Provide the (X, Y) coordinate of the cell's center where the given text is located.  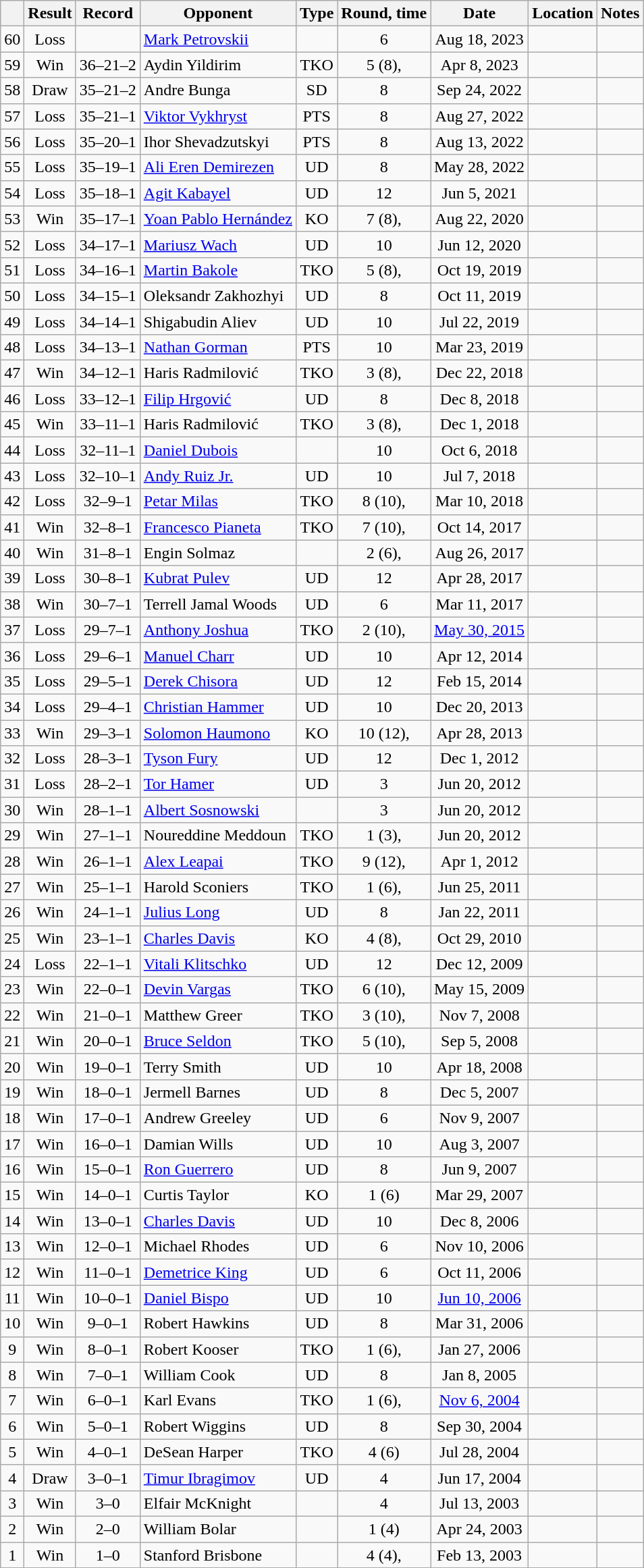
32–10–1 (108, 476)
11–0–1 (108, 1272)
Viktor Vykhryst (217, 116)
Ali Eren Demirezen (217, 167)
1 (4) (384, 1529)
May 28, 2022 (479, 167)
William Bolar (217, 1529)
22–0–1 (108, 990)
Aug 13, 2022 (479, 142)
32–11–1 (108, 450)
Mark Petrovskii (217, 39)
Aug 26, 2017 (479, 553)
23 (12, 990)
5–0–1 (108, 1426)
Dec 1, 2018 (479, 425)
May 30, 2015 (479, 630)
Michael Rhodes (217, 1247)
37 (12, 630)
25–1–1 (108, 887)
48 (12, 348)
13–0–1 (108, 1221)
Aug 27, 2022 (479, 116)
Feb 13, 2003 (479, 1555)
Tyson Fury (217, 759)
34–13–1 (108, 348)
24 (12, 964)
Vitali Klitschko (217, 964)
Jul 7, 2018 (479, 476)
35 (12, 681)
54 (12, 193)
1–0 (108, 1555)
Damian Wills (217, 1144)
34–15–1 (108, 296)
41 (12, 527)
5 (12, 1452)
Ihor Shevadzutskyi (217, 142)
33–12–1 (108, 399)
Curtis Taylor (217, 1195)
16–0–1 (108, 1144)
Robert Wiggins (217, 1426)
Robert Kooser (217, 1349)
35–20–1 (108, 142)
Aug 3, 2007 (479, 1144)
Timur Ibragimov (217, 1478)
Dec 1, 2012 (479, 759)
Stanford Brisbone (217, 1555)
Yoan Pablo Hernández (217, 219)
Apr 28, 2013 (479, 732)
14 (12, 1221)
1 (3), (384, 836)
Result (50, 13)
SD (317, 90)
26 (12, 913)
Mar 31, 2006 (479, 1324)
19–0–1 (108, 1066)
Oct 19, 2019 (479, 270)
7 (12, 1401)
Round, time (384, 13)
7 (10), (384, 527)
Dec 8, 2018 (479, 399)
Andre Bunga (217, 90)
46 (12, 399)
14–0–1 (108, 1195)
35–19–1 (108, 167)
DeSean Harper (217, 1452)
17–0–1 (108, 1118)
35–21–2 (108, 90)
35–18–1 (108, 193)
Noureddine Meddoun (217, 836)
Ron Guerrero (217, 1170)
49 (12, 322)
Harold Sconiers (217, 887)
Dec 22, 2018 (479, 373)
6 (10), (384, 990)
Filip Hrgović (217, 399)
Derek Chisora (217, 681)
Daniel Bispo (217, 1298)
Dec 5, 2007 (479, 1092)
Jun 12, 2020 (479, 244)
Martin Bakole (217, 270)
32–9–1 (108, 502)
30–7–1 (108, 604)
Nathan Gorman (217, 348)
Sep 5, 2008 (479, 1041)
3–0 (108, 1503)
15 (12, 1195)
Jermell Barnes (217, 1092)
Oct 14, 2017 (479, 527)
21 (12, 1041)
William Cook (217, 1375)
58 (12, 90)
Location (563, 13)
8 (10), (384, 502)
Opponent (217, 13)
47 (12, 373)
44 (12, 450)
Jun 17, 2004 (479, 1478)
10 (12), (384, 732)
Andy Ruiz Jr. (217, 476)
29 (12, 836)
30 (12, 810)
Engin Solmaz (217, 553)
Apr 1, 2012 (479, 861)
Jan 27, 2006 (479, 1349)
4 (4), (384, 1555)
36 (12, 655)
Albert Sosnowski (217, 810)
20–0–1 (108, 1041)
59 (12, 65)
1 (12, 1555)
Andrew Greeley (217, 1118)
28–2–1 (108, 784)
35–21–1 (108, 116)
Apr 18, 2008 (479, 1066)
22 (12, 1015)
Apr 8, 2023 (479, 65)
Sep 30, 2004 (479, 1426)
Nov 9, 2007 (479, 1118)
Agit Kabayel (217, 193)
9–0–1 (108, 1324)
3 (10), (384, 1015)
Jan 8, 2005 (479, 1375)
35–17–1 (108, 219)
Anthony Joshua (217, 630)
56 (12, 142)
15–0–1 (108, 1170)
26–1–1 (108, 861)
51 (12, 270)
27–1–1 (108, 836)
8–0–1 (108, 1349)
29–6–1 (108, 655)
Mariusz Wach (217, 244)
34–17–1 (108, 244)
Record (108, 13)
Nov 10, 2006 (479, 1247)
31 (12, 784)
Manuel Charr (217, 655)
43 (12, 476)
55 (12, 167)
31–8–1 (108, 553)
Daniel Dubois (217, 450)
34–14–1 (108, 322)
Tor Hamer (217, 784)
Jan 22, 2011 (479, 913)
4–0–1 (108, 1452)
10–0–1 (108, 1298)
2 (6), (384, 553)
Jul 13, 2003 (479, 1503)
Date (479, 13)
12–0–1 (108, 1247)
27 (12, 887)
Jul 22, 2019 (479, 322)
Aydin Yildirim (217, 65)
60 (12, 39)
7–0–1 (108, 1375)
29–5–1 (108, 681)
Solomon Haumono (217, 732)
42 (12, 502)
18 (12, 1118)
Notes (620, 13)
52 (12, 244)
9 (12, 1349)
2–0 (108, 1529)
40 (12, 553)
4 (8), (384, 938)
Apr 12, 2014 (479, 655)
33 (12, 732)
Oct 11, 2006 (479, 1272)
32 (12, 759)
23–1–1 (108, 938)
Jun 25, 2011 (479, 887)
Nov 6, 2004 (479, 1401)
Christian Hammer (217, 707)
Devin Vargas (217, 990)
4 (6) (384, 1452)
34 (12, 707)
Apr 24, 2003 (479, 1529)
Karl Evans (217, 1401)
Oct 29, 2010 (479, 938)
Julius Long (217, 913)
Mar 29, 2007 (479, 1195)
Francesco Pianeta (217, 527)
Robert Hawkins (217, 1324)
Oct 6, 2018 (479, 450)
Alex Leapai (217, 861)
Mar 10, 2018 (479, 502)
2 (12, 1529)
9 (12), (384, 861)
30–8–1 (108, 578)
20 (12, 1066)
Jun 5, 2021 (479, 193)
Demetrice King (217, 1272)
13 (12, 1247)
45 (12, 425)
2 (10), (384, 630)
11 (12, 1298)
29–7–1 (108, 630)
39 (12, 578)
Jun 10, 2006 (479, 1298)
Dec 20, 2013 (479, 707)
34–12–1 (108, 373)
21–0–1 (108, 1015)
28 (12, 861)
24–1–1 (108, 913)
Oleksandr Zakhozhyi (217, 296)
Aug 22, 2020 (479, 219)
Nov 7, 2008 (479, 1015)
Mar 23, 2019 (479, 348)
28–1–1 (108, 810)
7 (8), (384, 219)
34–16–1 (108, 270)
Feb 15, 2014 (479, 681)
Jun 9, 2007 (479, 1170)
Bruce Seldon (217, 1041)
6–0–1 (108, 1401)
3–0–1 (108, 1478)
28–3–1 (108, 759)
Aug 18, 2023 (479, 39)
Terry Smith (217, 1066)
22–1–1 (108, 964)
Terrell Jamal Woods (217, 604)
Sep 24, 2022 (479, 90)
Shigabudin Aliev (217, 322)
29–3–1 (108, 732)
Dec 8, 2006 (479, 1221)
Petar Milas (217, 502)
Apr 28, 2017 (479, 578)
53 (12, 219)
1 (6) (384, 1195)
18–0–1 (108, 1092)
Mar 11, 2017 (479, 604)
57 (12, 116)
25 (12, 938)
29–4–1 (108, 707)
5 (10), (384, 1041)
Dec 12, 2009 (479, 964)
38 (12, 604)
50 (12, 296)
19 (12, 1092)
33–11–1 (108, 425)
32–8–1 (108, 527)
May 15, 2009 (479, 990)
Kubrat Pulev (217, 578)
Matthew Greer (217, 1015)
16 (12, 1170)
36–21–2 (108, 65)
17 (12, 1144)
Type (317, 13)
Elfair McKnight (217, 1503)
Jul 28, 2004 (479, 1452)
Oct 11, 2019 (479, 296)
